Find where the given text appears and provide that cell's center as (X, Y) coordinate. 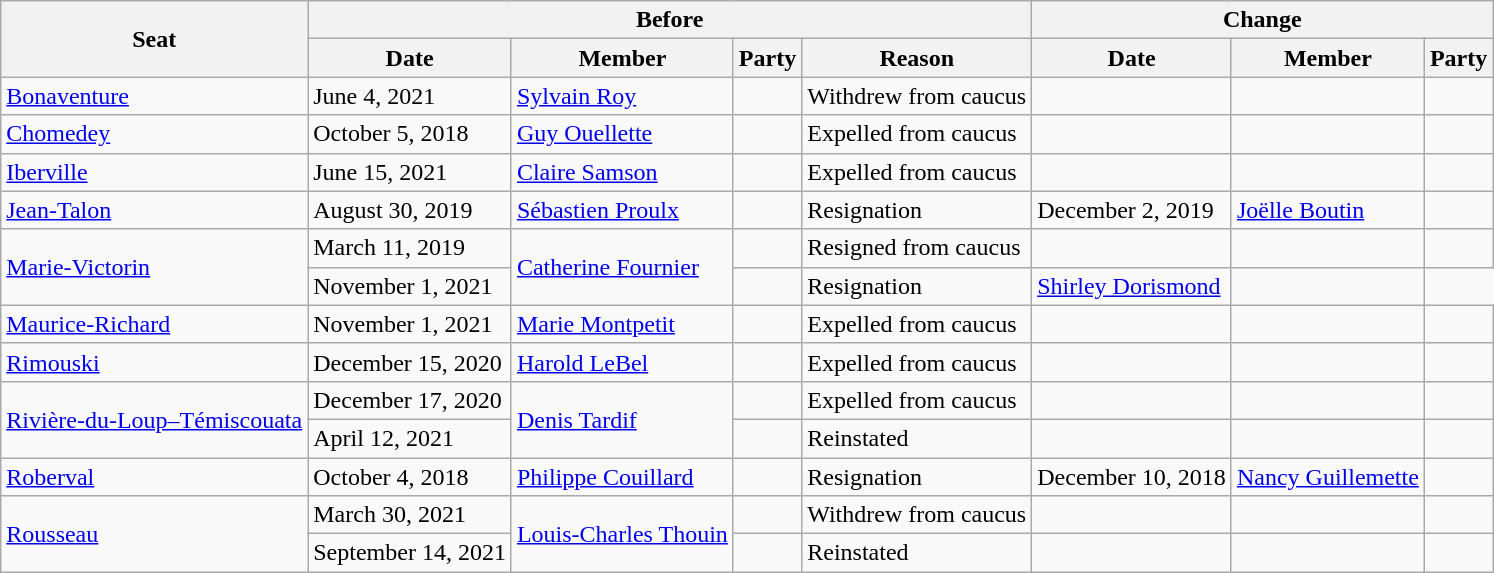
December 10, 2018 (1132, 477)
Chomedey (154, 134)
Philippe Couillard (622, 477)
Denis Tardif (622, 419)
June 15, 2021 (410, 172)
Shirley Dorismond (1132, 286)
Rimouski (154, 362)
Sébastien Proulx (622, 210)
Catherine Fournier (622, 267)
Guy Ouellette (622, 134)
Resigned from caucus (917, 248)
September 14, 2021 (410, 553)
June 4, 2021 (410, 96)
Seat (154, 39)
Louis-Charles Thouin (622, 534)
Change (1262, 20)
Roberval (154, 477)
Marie Montpetit (622, 324)
Bonaventure (154, 96)
October 4, 2018 (410, 477)
Rivière-du-Loup–Témiscouata (154, 419)
October 5, 2018 (410, 134)
August 30, 2019 (410, 210)
Claire Samson (622, 172)
Marie-Victorin (154, 267)
December 2, 2019 (1132, 210)
Jean-Talon (154, 210)
Rousseau (154, 534)
Harold LeBel (622, 362)
Joëlle Boutin (1328, 210)
March 11, 2019 (410, 248)
Maurice-Richard (154, 324)
April 12, 2021 (410, 438)
Sylvain Roy (622, 96)
Reason (917, 58)
March 30, 2021 (410, 515)
December 15, 2020 (410, 362)
Iberville (154, 172)
Nancy Guillemette (1328, 477)
December 17, 2020 (410, 400)
Before (670, 20)
